Detect which cell encompasses the target text, then output its (x, y) center coordinate. 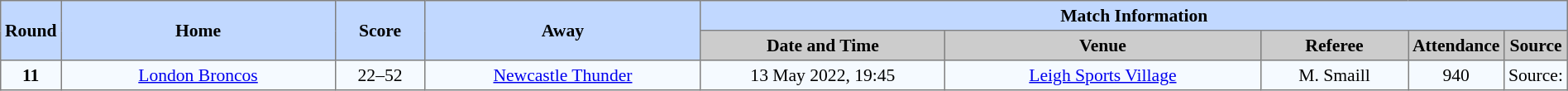
Source (1537, 45)
Date and Time (822, 45)
Score (380, 31)
M. Smaill (1334, 75)
13 May 2022, 19:45 (822, 75)
Venue (1103, 45)
940 (1456, 75)
22–52 (380, 75)
Referee (1334, 45)
Match Information (1134, 16)
Round (31, 31)
Newcastle Thunder (563, 75)
11 (31, 75)
Attendance (1456, 45)
Home (198, 31)
London Broncos (198, 75)
Source: (1537, 75)
Away (563, 31)
Leigh Sports Village (1103, 75)
